Identify which cell holds the provided text, then report its [x, y] central coordinate. 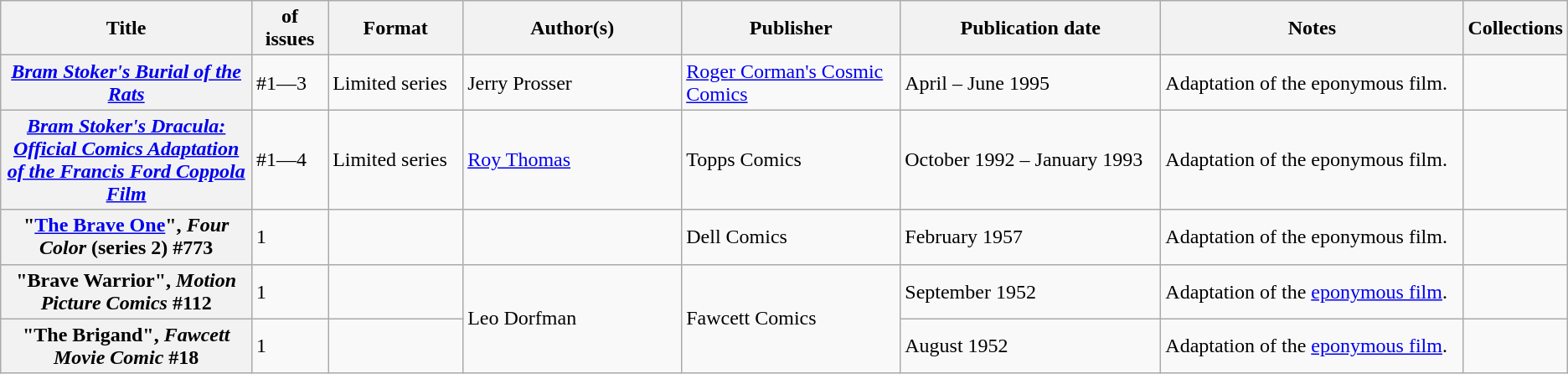
of issues [290, 29]
"The Brigand", Fawcett Movie Comic #18 [126, 345]
October 1992 – January 1993 [1030, 159]
"Brave Warrior", Motion Picture Comics #112 [126, 292]
Format [395, 29]
Collections [1515, 29]
April – June 1995 [1030, 82]
August 1952 [1030, 345]
#1—4 [290, 159]
Topps Comics [791, 159]
#1—3 [290, 82]
Roy Thomas [573, 159]
Notes [1312, 29]
September 1952 [1030, 292]
Bram Stoker's Dracula: Official Comics Adaptation of the Francis Ford Coppola Film [126, 159]
February 1957 [1030, 236]
Publisher [791, 29]
Fawcett Comics [791, 319]
Dell Comics [791, 236]
Bram Stoker's Burial of the Rats [126, 82]
Jerry Prosser [573, 82]
Publication date [1030, 29]
Roger Corman's Cosmic Comics [791, 82]
Leo Dorfman [573, 319]
"The Brave One", Four Color (series 2) #773 [126, 236]
Author(s) [573, 29]
Title [126, 29]
